Return the [x, y] coordinate for the center point of the cell that contains the specified text.  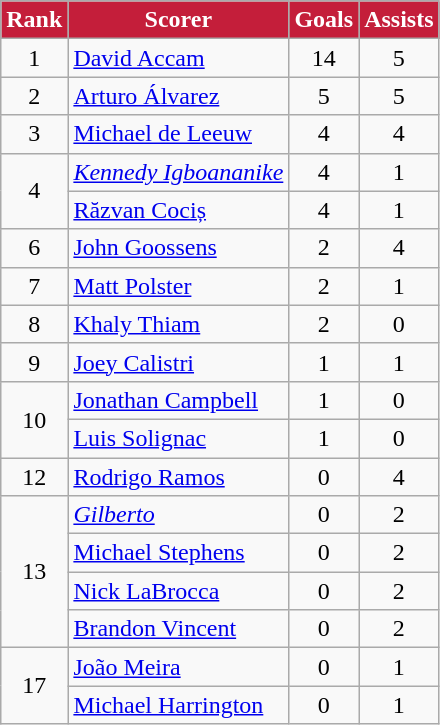
Michael Harrington [178, 705]
3 [34, 134]
Jonathan Campbell [178, 400]
Rank [34, 20]
12 [34, 477]
Goals [324, 20]
Michael Stephens [178, 553]
Assists [399, 20]
John Goossens [178, 248]
Brandon Vincent [178, 629]
Scorer [178, 20]
Răzvan Cociș [178, 210]
Arturo Álvarez [178, 96]
6 [34, 248]
Luis Solignac [178, 438]
Joey Calistri [178, 362]
Matt Polster [178, 286]
8 [34, 324]
Rodrigo Ramos [178, 477]
10 [34, 419]
David Accam [178, 58]
Nick LaBrocca [178, 591]
13 [34, 572]
14 [324, 58]
Kennedy Igboananike [178, 172]
Khaly Thiam [178, 324]
Michael de Leeuw [178, 134]
17 [34, 686]
7 [34, 286]
João Meira [178, 667]
Gilberto [178, 515]
9 [34, 362]
